Identify which cell holds the provided text, then report its (x, y) central coordinate. 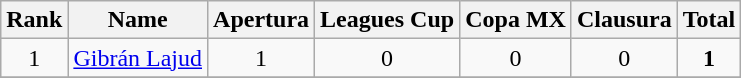
Gibrán Lajud (138, 58)
Rank (34, 20)
Name (138, 20)
Copa MX (516, 20)
Leagues Cup (388, 20)
Apertura (262, 20)
Clausura (624, 20)
Total (709, 20)
